Return (x, y) of the center of cell containing provided text 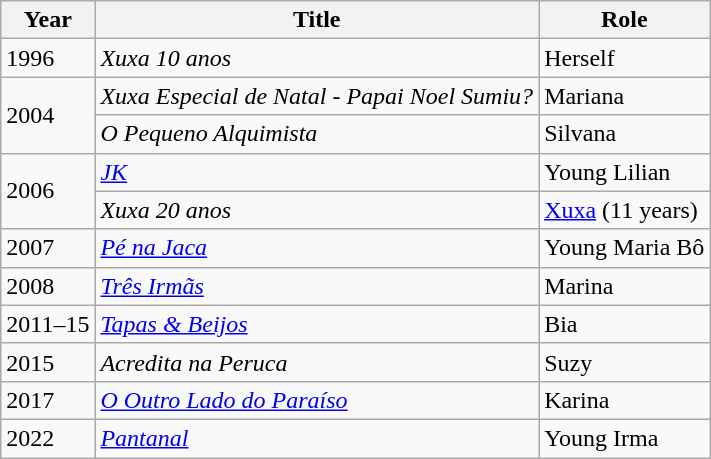
JK (317, 172)
2022 (48, 438)
Tapas & Beijos (317, 324)
2015 (48, 362)
Mariana (624, 96)
Karina (624, 400)
Silvana (624, 134)
2006 (48, 191)
Xuxa (11 years) (624, 210)
Três Irmãs (317, 286)
1996 (48, 58)
Herself (624, 58)
Xuxa Especial de Natal - Papai Noel Sumiu? (317, 96)
2017 (48, 400)
Role (624, 20)
Pantanal (317, 438)
O Pequeno Alquimista (317, 134)
2004 (48, 115)
Xuxa 20 anos (317, 210)
Pé na Jaca (317, 248)
O Outro Lado do Paraíso (317, 400)
Xuxa 10 anos (317, 58)
Suzy (624, 362)
2007 (48, 248)
2008 (48, 286)
Young Lilian (624, 172)
2011–15 (48, 324)
Young Maria Bô (624, 248)
Bia (624, 324)
Young Irma (624, 438)
Marina (624, 286)
Title (317, 20)
Year (48, 20)
Acredita na Peruca (317, 362)
